Return (x, y) of the center of cell containing provided text 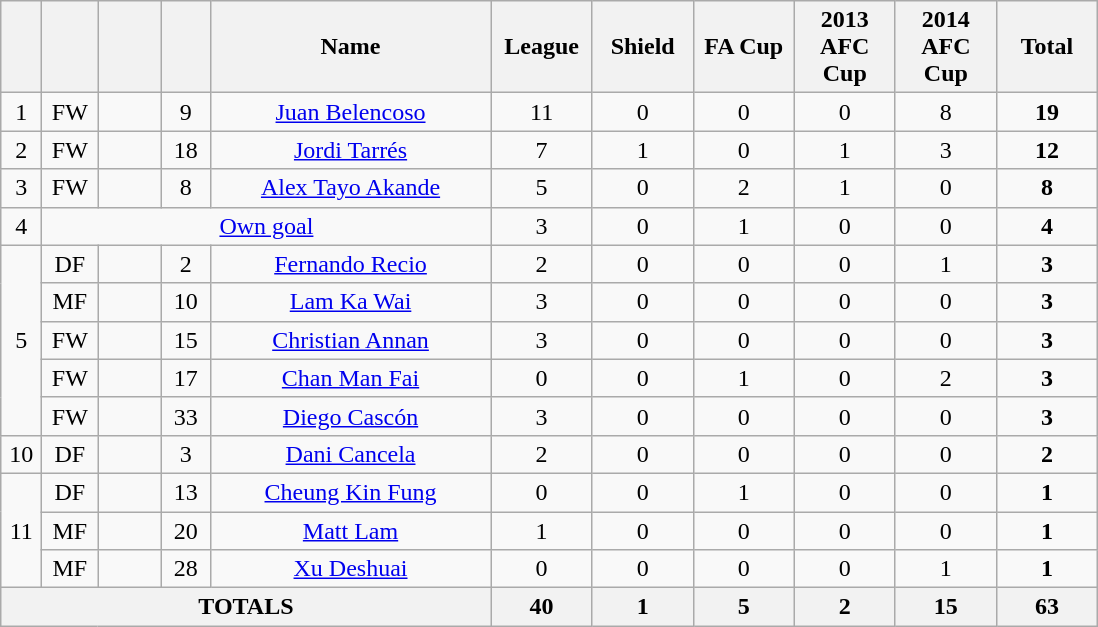
Own goal (266, 226)
Xu Deshuai (350, 569)
Jordi Tarrés (350, 150)
Christian Annan (350, 340)
Dani Cancela (350, 454)
2013AFC Cup (844, 47)
Name (350, 47)
Lam Ka Wai (350, 302)
TOTALS (246, 607)
League (542, 47)
7 (542, 150)
9 (186, 112)
13 (186, 492)
33 (186, 416)
40 (542, 607)
63 (1046, 607)
FA Cup (744, 47)
Total (1046, 47)
Alex Tayo Akande (350, 188)
Matt Lam (350, 531)
20 (186, 531)
Fernando Recio (350, 264)
2014AFC Cup (946, 47)
Shield (642, 47)
Diego Cascón (350, 416)
28 (186, 569)
17 (186, 378)
Juan Belencoso (350, 112)
18 (186, 150)
12 (1046, 150)
Chan Man Fai (350, 378)
Cheung Kin Fung (350, 492)
19 (1046, 112)
